Detect which cell encompasses the target text, then output its (x, y) center coordinate. 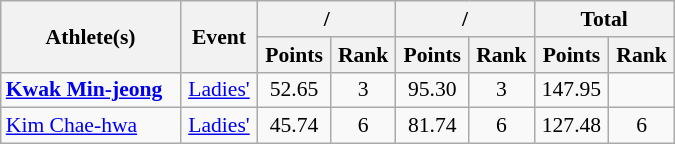
Kwak Min-jeong (91, 90)
81.74 (432, 126)
45.74 (294, 126)
Total (604, 19)
Athlete(s) (91, 36)
147.95 (572, 90)
95.30 (432, 90)
Event (218, 36)
52.65 (294, 90)
Kim Chae-hwa (91, 126)
127.48 (572, 126)
